Pinpoint the cell where the given text exists, returning its [X, Y] midpoint coordinate. 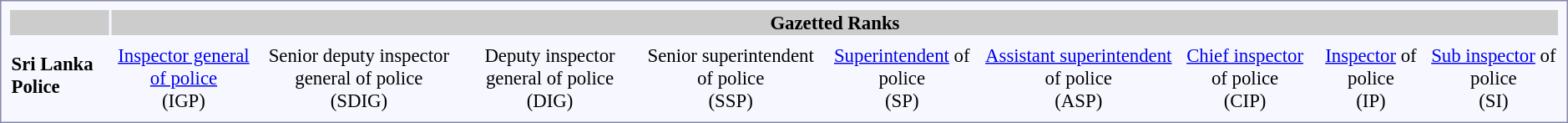
Deputy inspector general of police(DIG) [550, 78]
Sri Lanka Police [60, 75]
Gazetted Ranks [835, 23]
Superintendent of police(SP) [902, 78]
Senior superintendent of police(SSP) [731, 78]
Inspector general of police(IGP) [184, 78]
Sub inspector of police(SI) [1494, 78]
Inspector of police(IP) [1371, 78]
Assistant superintendent of police(ASP) [1079, 78]
Chief inspector of police(CIP) [1245, 78]
Senior deputy inspector general of police(SDIG) [359, 78]
